Return [X, Y] of the center of cell containing provided text 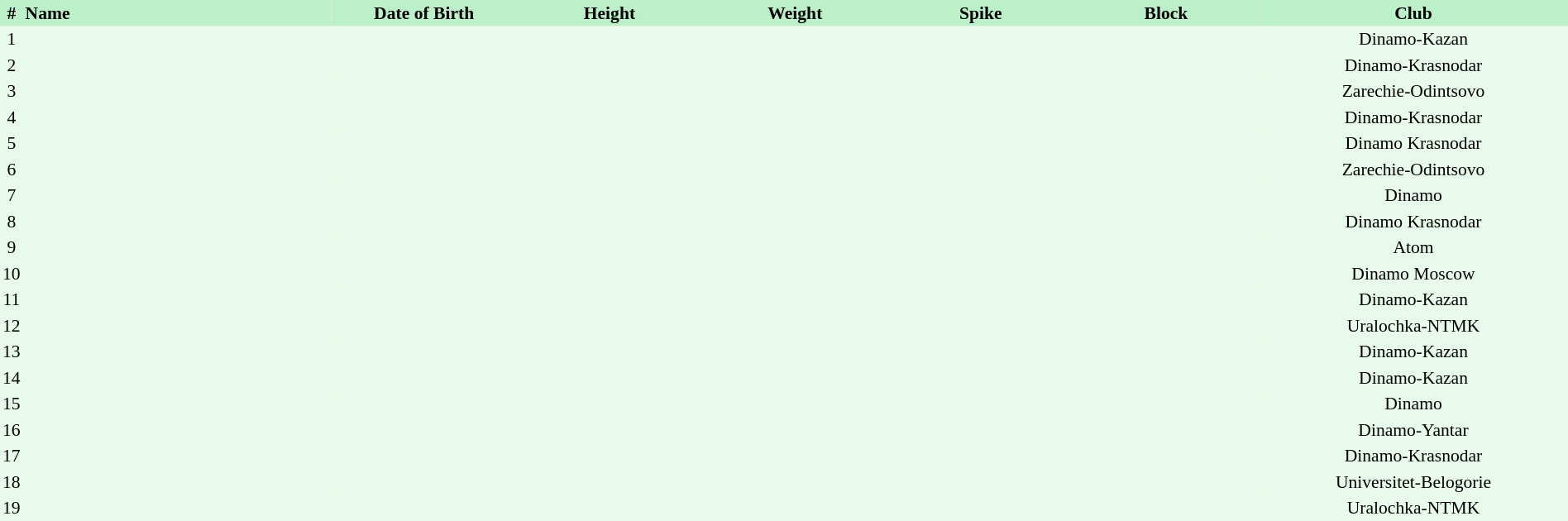
Atom [1413, 248]
Spike [981, 13]
15 [12, 404]
9 [12, 248]
12 [12, 326]
10 [12, 274]
Block [1166, 13]
Date of Birth [424, 13]
16 [12, 430]
3 [12, 91]
19 [12, 508]
Height [610, 13]
17 [12, 456]
14 [12, 378]
Club [1413, 13]
Name [177, 13]
4 [12, 117]
8 [12, 222]
5 [12, 144]
2 [12, 65]
Dinamo-Yantar [1413, 430]
13 [12, 352]
18 [12, 482]
6 [12, 170]
Universitet-Belogorie [1413, 482]
1 [12, 40]
Weight [795, 13]
7 [12, 195]
# [12, 13]
11 [12, 299]
Dinamo Moscow [1413, 274]
